Output the [X, Y] coordinate of the center of the cell containing the given text.  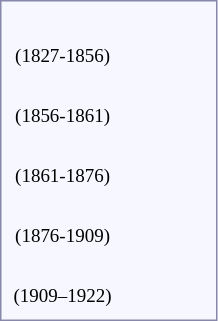
(1861-1876) [62, 160]
(1876-1909) [62, 220]
(1856-1861) [62, 100]
(1909–1922) [62, 280]
(1827-1856) [62, 40]
